Return [x, y] of the center of cell containing provided text 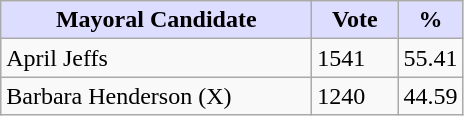
1240 [355, 96]
% [430, 20]
44.59 [430, 96]
55.41 [430, 58]
April Jeffs [156, 58]
Mayoral Candidate [156, 20]
Barbara Henderson (X) [156, 96]
1541 [355, 58]
Vote [355, 20]
